Output the [x, y] coordinate of the center of the cell containing the given text.  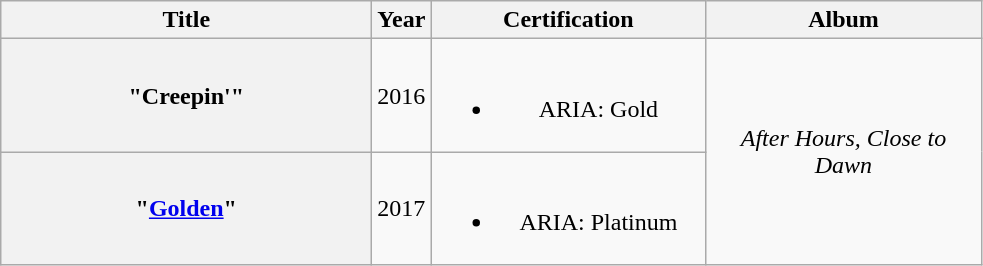
2016 [402, 96]
After Hours, Close to Dawn [844, 152]
Album [844, 20]
Title [186, 20]
"Golden" [186, 208]
ARIA: Platinum [568, 208]
"Creepin'" [186, 96]
Certification [568, 20]
ARIA: Gold [568, 96]
2017 [402, 208]
Year [402, 20]
